For the text-containing cell, return its midpoint in (x, y) coordinate format. 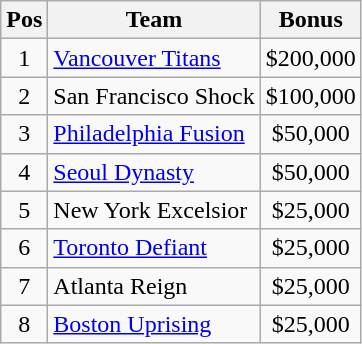
8 (24, 324)
Pos (24, 20)
Philadelphia Fusion (154, 134)
Toronto Defiant (154, 248)
2 (24, 96)
Boston Uprising (154, 324)
$200,000 (310, 58)
New York Excelsior (154, 210)
6 (24, 248)
San Francisco Shock (154, 96)
4 (24, 172)
Team (154, 20)
3 (24, 134)
Vancouver Titans (154, 58)
7 (24, 286)
1 (24, 58)
$100,000 (310, 96)
5 (24, 210)
Seoul Dynasty (154, 172)
Atlanta Reign (154, 286)
Bonus (310, 20)
